Search for the cell housing the specified text and yield its (X, Y) center coordinate. 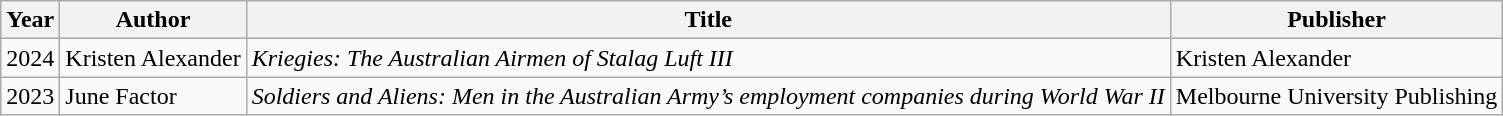
Soldiers and Aliens: Men in the Australian Army’s employment companies during World War II (708, 96)
Author (153, 20)
Year (30, 20)
Publisher (1336, 20)
Title (708, 20)
June Factor (153, 96)
2023 (30, 96)
Melbourne University Publishing (1336, 96)
Kriegies: The Australian Airmen of Stalag Luft III (708, 58)
2024 (30, 58)
